Locate the cell with the specified text and output its (x, y) center coordinate. 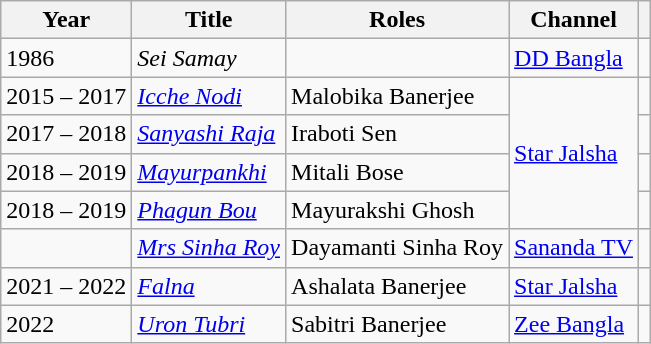
Sabitri Banerjee (398, 324)
Falna (209, 286)
Channel (574, 20)
Mrs Sinha Roy (209, 248)
Roles (398, 20)
Zee Bangla (574, 324)
Iraboti Sen (398, 134)
Ashalata Banerjee (398, 286)
DD Bangla (574, 58)
Mitali Bose (398, 172)
Mayurpankhi (209, 172)
2017 – 2018 (66, 134)
Phagun Bou (209, 210)
Malobika Banerjee (398, 96)
Mayurakshi Ghosh (398, 210)
2015 – 2017 (66, 96)
Title (209, 20)
Sananda TV (574, 248)
Sei Samay (209, 58)
Dayamanti Sinha Roy (398, 248)
Sanyashi Raja (209, 134)
2021 – 2022 (66, 286)
1986 (66, 58)
Year (66, 20)
2022 (66, 324)
Icche Nodi (209, 96)
Uron Tubri (209, 324)
